Find where the given text appears and provide that cell's center as (X, Y) coordinate. 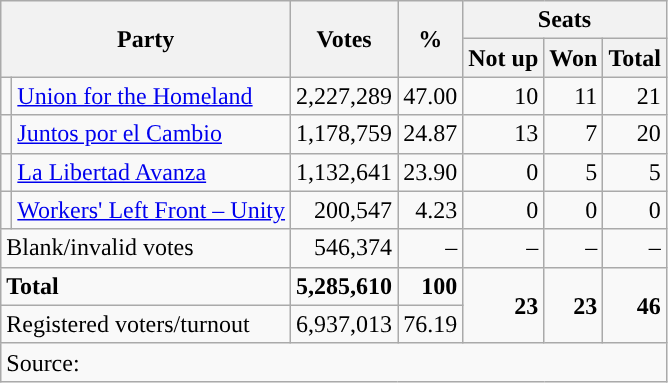
47.00 (430, 96)
1,132,641 (344, 172)
% (430, 39)
13 (504, 134)
1,178,759 (344, 134)
546,374 (344, 248)
24.87 (430, 134)
11 (574, 96)
100 (430, 286)
Votes (344, 39)
Blank/invalid votes (146, 248)
46 (635, 305)
Registered voters/turnout (146, 324)
10 (504, 96)
5,285,610 (344, 286)
7 (574, 134)
6,937,013 (344, 324)
Won (574, 58)
4.23 (430, 210)
Not up (504, 58)
Juntos por el Cambio (152, 134)
Workers' Left Front – Unity (152, 210)
200,547 (344, 210)
Union for the Homeland (152, 96)
20 (635, 134)
La Libertad Avanza (152, 172)
2,227,289 (344, 96)
23.90 (430, 172)
21 (635, 96)
Party (146, 39)
Seats (565, 20)
Source: (334, 362)
76.19 (430, 324)
